Return (X, Y) of the center of cell containing provided text 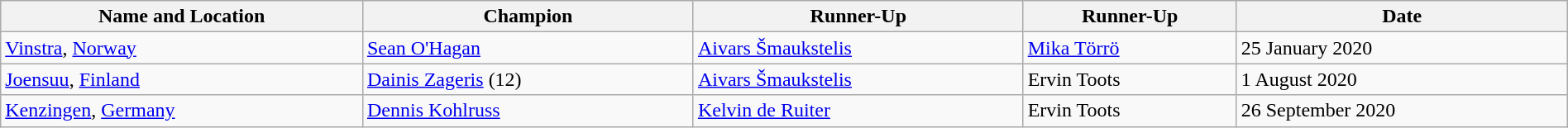
25 January 2020 (1402, 48)
26 September 2020 (1402, 111)
Dennis Kohlruss (528, 111)
Vinstra, Norway (182, 48)
Date (1402, 17)
1 August 2020 (1402, 79)
Joensuu, Finland (182, 79)
Mika Törrö (1130, 48)
Kenzingen, Germany (182, 111)
Name and Location (182, 17)
Kelvin de Ruiter (858, 111)
Dainis Zageris (12) (528, 79)
Sean O'Hagan (528, 48)
Champion (528, 17)
